For the text-containing cell, return its midpoint in (X, Y) coordinate format. 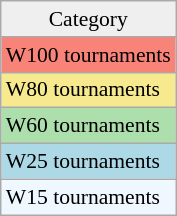
W15 tournaments (88, 197)
W80 tournaments (88, 90)
W25 tournaments (88, 162)
W100 tournaments (88, 55)
Category (88, 19)
W60 tournaments (88, 126)
